Pinpoint the cell where the given text exists, returning its (x, y) midpoint coordinate. 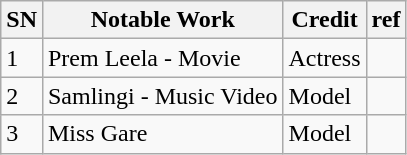
Actress (324, 58)
1 (22, 58)
Prem Leela - Movie (162, 58)
Credit (324, 20)
Samlingi - Music Video (162, 96)
Miss Gare (162, 134)
3 (22, 134)
ref (386, 20)
Notable Work (162, 20)
SN (22, 20)
2 (22, 96)
